Extract the (x, y) coordinate from the center of the cell holding the provided text.  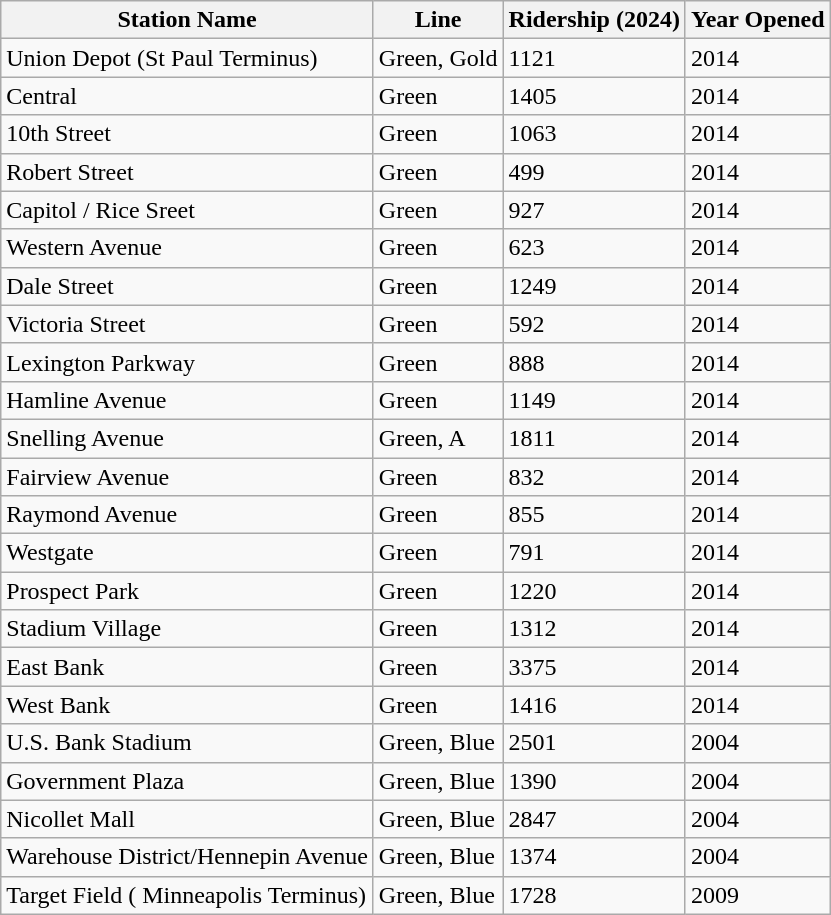
1416 (594, 705)
Union Depot (St Paul Terminus) (188, 58)
Robert Street (188, 172)
Station Name (188, 20)
West Bank (188, 705)
Green, A (438, 438)
Line (438, 20)
Central (188, 96)
1312 (594, 629)
1220 (594, 591)
Nicollet Mall (188, 819)
855 (594, 515)
2009 (758, 895)
Westgate (188, 553)
3375 (594, 667)
1149 (594, 400)
U.S. Bank Stadium (188, 743)
Green, Gold (438, 58)
499 (594, 172)
Warehouse District/Hennepin Avenue (188, 857)
832 (594, 477)
Stadium Village (188, 629)
1390 (594, 781)
Capitol / Rice Sreet (188, 210)
Raymond Avenue (188, 515)
1728 (594, 895)
1063 (594, 134)
888 (594, 362)
592 (594, 324)
Ridership (2024) (594, 20)
10th Street (188, 134)
Fairview Avenue (188, 477)
Dale Street (188, 286)
Government Plaza (188, 781)
1121 (594, 58)
1249 (594, 286)
Lexington Parkway (188, 362)
Year Opened (758, 20)
927 (594, 210)
791 (594, 553)
1811 (594, 438)
Prospect Park (188, 591)
Western Avenue (188, 248)
1374 (594, 857)
2847 (594, 819)
623 (594, 248)
East Bank (188, 667)
1405 (594, 96)
Snelling Avenue (188, 438)
Victoria Street (188, 324)
2501 (594, 743)
Target Field ( Minneapolis Terminus) (188, 895)
Hamline Avenue (188, 400)
